Extract the (X, Y) coordinate from the center of the cell holding the provided text.  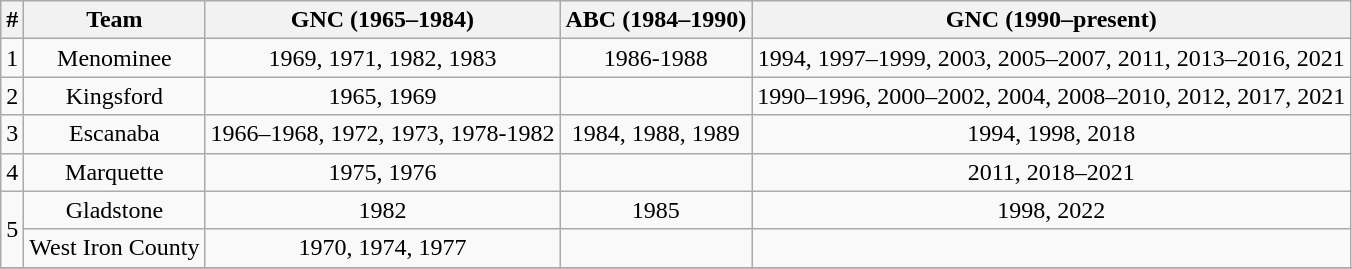
1984, 1988, 1989 (656, 134)
Kingsford (114, 96)
1970, 1974, 1977 (382, 248)
GNC (1990–present) (1052, 20)
1994, 1997–1999, 2003, 2005–2007, 2011, 2013–2016, 2021 (1052, 58)
GNC (1965–1984) (382, 20)
1969, 1971, 1982, 1983 (382, 58)
1994, 1998, 2018 (1052, 134)
1982 (382, 210)
Menominee (114, 58)
# (12, 20)
5 (12, 229)
Escanaba (114, 134)
1985 (656, 210)
1 (12, 58)
1998, 2022 (1052, 210)
Marquette (114, 172)
1965, 1969 (382, 96)
ABC (1984–1990) (656, 20)
2011, 2018–2021 (1052, 172)
Team (114, 20)
1966–1968, 1972, 1973, 1978-1982 (382, 134)
West Iron County (114, 248)
3 (12, 134)
1990–1996, 2000–2002, 2004, 2008–2010, 2012, 2017, 2021 (1052, 96)
4 (12, 172)
Gladstone (114, 210)
1986-1988 (656, 58)
2 (12, 96)
1975, 1976 (382, 172)
